Identify which cell holds the provided text, then report its (X, Y) central coordinate. 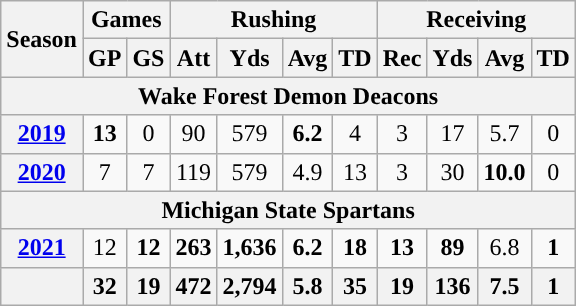
5.7 (504, 134)
2,794 (250, 286)
89 (452, 248)
6.8 (504, 248)
GS (148, 58)
7.5 (504, 286)
10.0 (504, 172)
5.8 (308, 286)
2021 (42, 248)
Rec (402, 58)
Games (126, 20)
Receiving (476, 20)
136 (452, 286)
2020 (42, 172)
Michigan State Spartans (288, 210)
Att (194, 58)
30 (452, 172)
4.9 (308, 172)
Wake Forest Demon Deacons (288, 96)
17 (452, 134)
32 (104, 286)
1,636 (250, 248)
35 (355, 286)
Rushing (274, 20)
18 (355, 248)
263 (194, 248)
GP (104, 58)
90 (194, 134)
4 (355, 134)
Season (42, 39)
2019 (42, 134)
472 (194, 286)
119 (194, 172)
